Extract the (x, y) coordinate from the center of the cell holding the provided text.  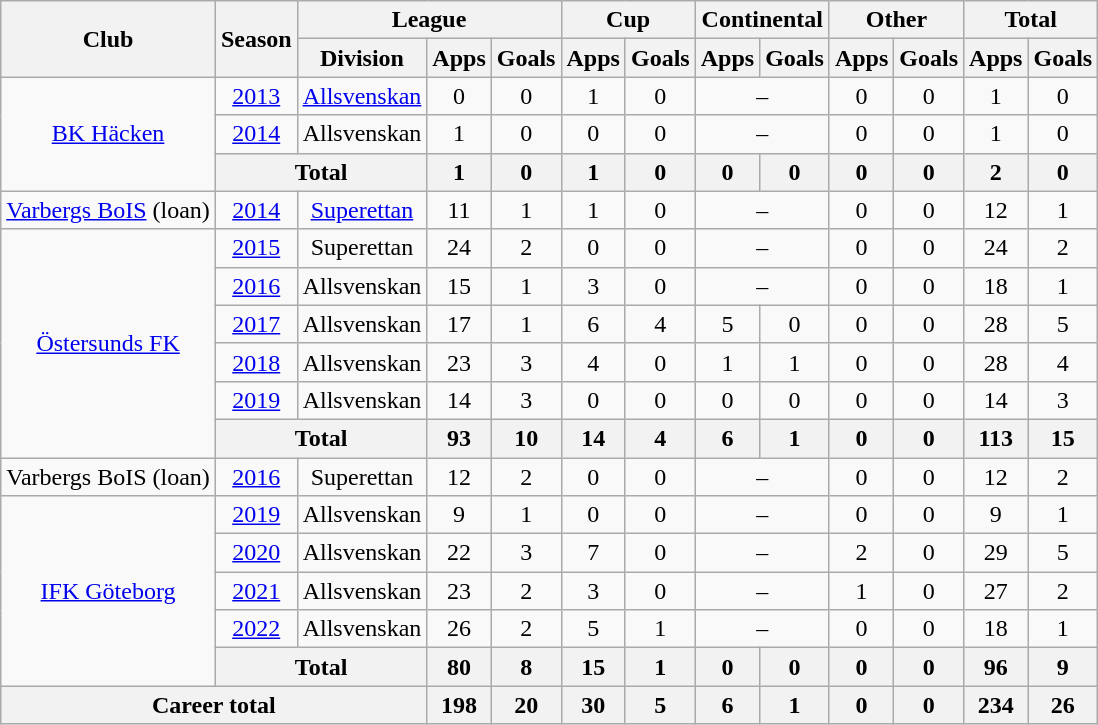
2018 (256, 362)
IFK Göteborg (108, 591)
Career total (214, 705)
7 (593, 553)
League (429, 20)
Division (362, 58)
Other (896, 20)
2020 (256, 553)
10 (526, 438)
Östersunds FK (108, 343)
Continental (762, 20)
20 (526, 705)
27 (996, 591)
Club (108, 39)
80 (459, 667)
93 (459, 438)
30 (593, 705)
11 (459, 210)
Cup (628, 20)
2022 (256, 629)
Season (256, 39)
2013 (256, 96)
234 (996, 705)
BK Häcken (108, 134)
17 (459, 324)
113 (996, 438)
29 (996, 553)
2017 (256, 324)
22 (459, 553)
2015 (256, 248)
96 (996, 667)
8 (526, 667)
2021 (256, 591)
198 (459, 705)
